Extract the (X, Y) coordinate from the center of the cell holding the provided text.  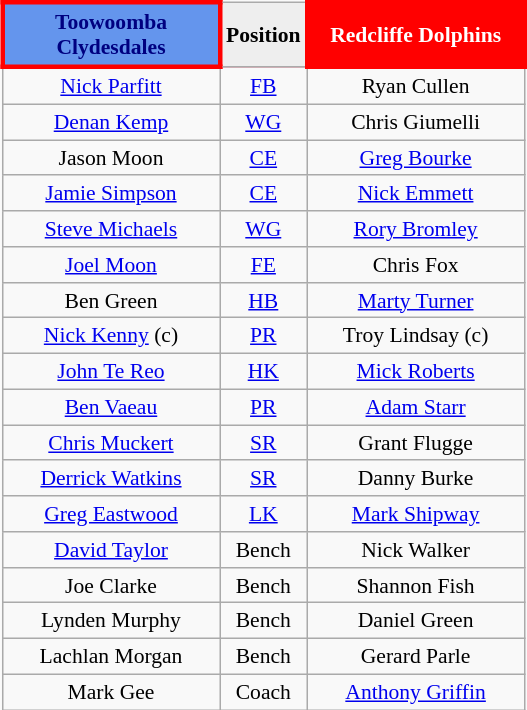
Chris Giumelli (416, 122)
Ben Green (110, 300)
Steve Michaels (110, 229)
Marty Turner (416, 300)
Ben Vaeau (110, 407)
Nick Kenny (c) (110, 336)
Ryan Cullen (416, 86)
Shannon Fish (416, 585)
HK (264, 371)
Danny Burke (416, 478)
Toowoomba Clydesdales (110, 35)
Gerard Parle (416, 656)
Jason Moon (110, 158)
FB (264, 86)
David Taylor (110, 550)
Greg Eastwood (110, 514)
Redcliffe Dolphins (416, 35)
Nick Emmett (416, 193)
Jamie Simpson (110, 193)
Nick Parfitt (110, 86)
Coach (264, 692)
Daniel Green (416, 621)
Derrick Watkins (110, 478)
Lachlan Morgan (110, 656)
Chris Fox (416, 265)
Adam Starr (416, 407)
Mark Shipway (416, 514)
Greg Bourke (416, 158)
Denan Kemp (110, 122)
Troy Lindsay (c) (416, 336)
Lynden Murphy (110, 621)
FE (264, 265)
Mick Roberts (416, 371)
Rory Bromley (416, 229)
LK (264, 514)
Anthony Griffin (416, 692)
Chris Muckert (110, 443)
Joe Clarke (110, 585)
Grant Flugge (416, 443)
John Te Reo (110, 371)
Nick Walker (416, 550)
Mark Gee (110, 692)
Joel Moon (110, 265)
Position (264, 35)
HB (264, 300)
